Find where the given text appears and provide that cell's center as [X, Y] coordinate. 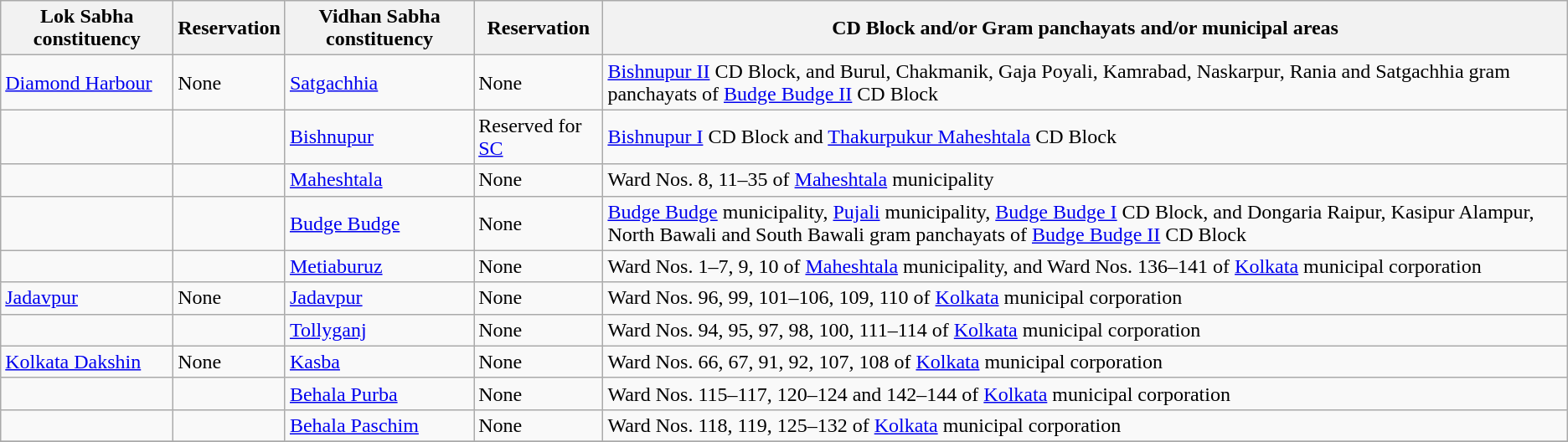
Kolkata Dakshin [87, 362]
Satgachhia [379, 82]
Ward Nos. 1–7, 9, 10 of Maheshtala municipality, and Ward Nos. 136–141 of Kolkata municipal corporation [1086, 266]
Ward Nos. 94, 95, 97, 98, 100, 111–114 of Kolkata municipal corporation [1086, 330]
Ward Nos. 66, 67, 91, 92, 107, 108 of Kolkata municipal corporation [1086, 362]
Ward Nos. 115–117, 120–124 and 142–144 of Kolkata municipal corporation [1086, 393]
Vidhan Sabha constituency [379, 28]
Ward Nos. 8, 11–35 of Maheshtala municipality [1086, 180]
Diamond Harbour [87, 82]
Bishnupur I CD Block and Thakurpukur Maheshtala CD Block [1086, 137]
Kasba [379, 362]
Ward Nos. 118, 119, 125–132 of Kolkata municipal corporation [1086, 425]
Bishnupur II CD Block, and Burul, Chakmanik, Gaja Poyali, Kamrabad, Naskarpur, Rania and Satgachhia gram panchayats of Budge Budge II CD Block [1086, 82]
Budge Budge [379, 223]
Lok Sabha constituency [87, 28]
CD Block and/or Gram panchayats and/or municipal areas [1086, 28]
Tollyganj [379, 330]
Behala Paschim [379, 425]
Reserved for SC [539, 137]
Maheshtala [379, 180]
Metiaburuz [379, 266]
Behala Purba [379, 393]
Ward Nos. 96, 99, 101–106, 109, 110 of Kolkata municipal corporation [1086, 298]
Bishnupur [379, 137]
